Output the (x, y) coordinate of the center of the cell containing the given text.  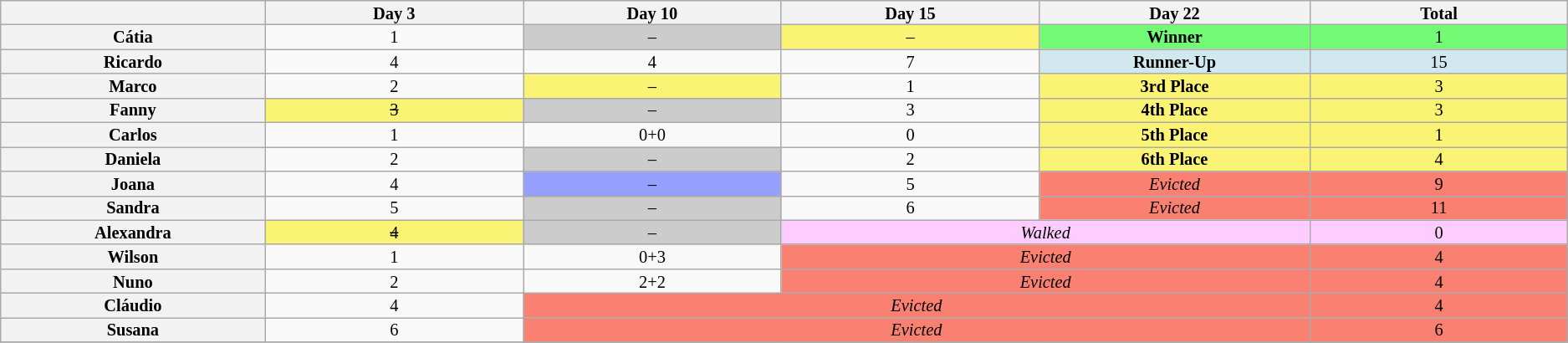
Cátia (133, 37)
Day 15 (910, 12)
11 (1438, 207)
Walked (1045, 233)
Ricardo (133, 62)
Nuno (133, 281)
Day 3 (395, 12)
Daniela (133, 159)
Day 22 (1174, 12)
5th Place (1174, 134)
Wilson (133, 256)
6th Place (1174, 159)
Runner-Up (1174, 62)
9 (1438, 182)
Cláudio (133, 305)
Joana (133, 182)
Marco (133, 85)
Fanny (133, 110)
7 (910, 62)
Total (1438, 12)
Alexandra (133, 233)
Sandra (133, 207)
4th Place (1174, 110)
2+2 (652, 281)
Carlos (133, 134)
Day 10 (652, 12)
Winner (1174, 37)
15 (1438, 62)
0+3 (652, 256)
Susana (133, 330)
3rd Place (1174, 85)
0+0 (652, 134)
